From the cell containing the given text, extract its center point as (x, y) coordinate. 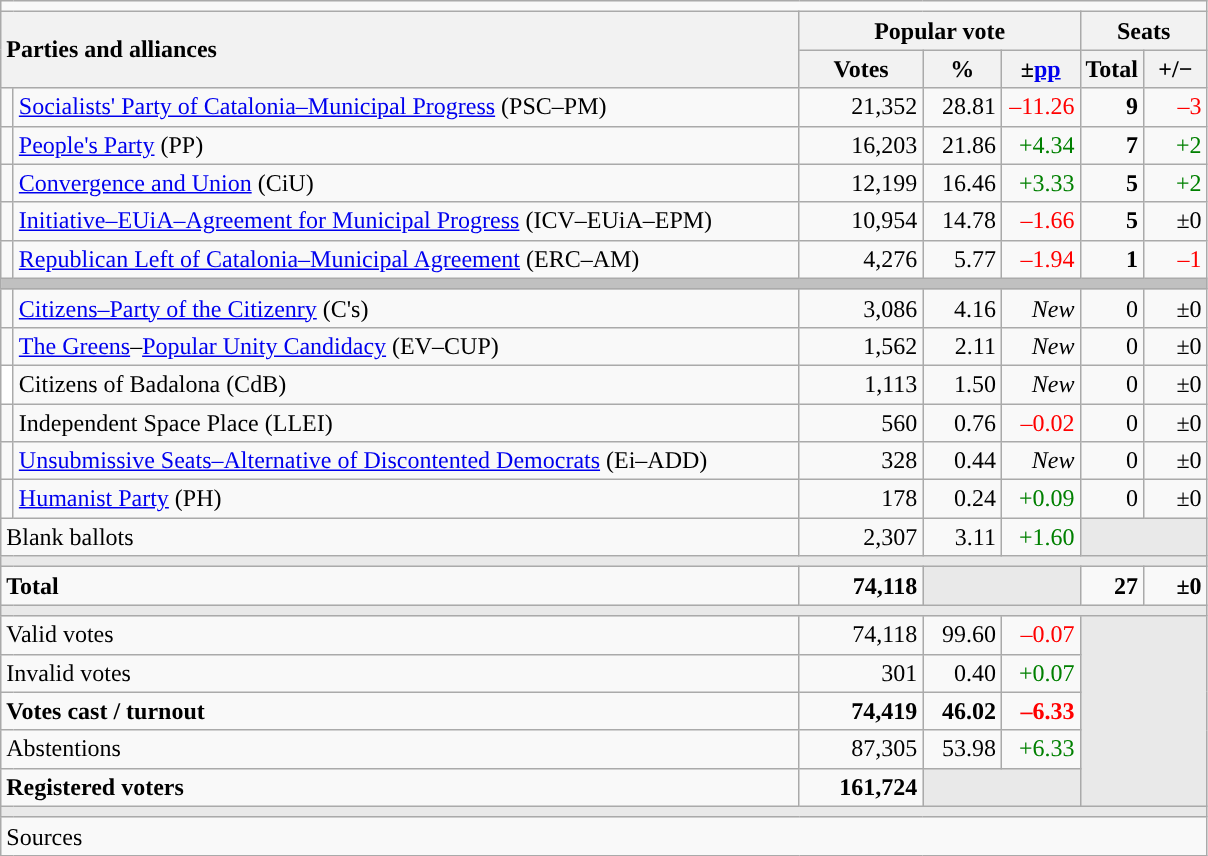
178 (861, 499)
–1.66 (1040, 221)
560 (861, 423)
The Greens–Popular Unity Candidacy (EV–CUP) (406, 346)
+1.60 (1040, 537)
Votes (861, 69)
0.76 (962, 423)
Parties and alliances (400, 50)
+0.07 (1040, 673)
Unsubmissive Seats–Alternative of Discontented Democrats (Ei–ADD) (406, 461)
53.98 (962, 749)
Valid votes (400, 635)
328 (861, 461)
Seats (1144, 31)
87,305 (861, 749)
±pp (1040, 69)
People's Party (PP) (406, 145)
Abstentions (400, 749)
16.46 (962, 183)
+6.33 (1040, 749)
+3.33 (1040, 183)
4,276 (861, 259)
1.50 (962, 384)
21.86 (962, 145)
2.11 (962, 346)
46.02 (962, 711)
Blank ballots (400, 537)
16,203 (861, 145)
% (962, 69)
1,113 (861, 384)
–11.26 (1040, 107)
161,724 (861, 787)
Convergence and Union (CiU) (406, 183)
12,199 (861, 183)
27 (1112, 586)
0.40 (962, 673)
10,954 (861, 221)
Socialists' Party of Catalonia–Municipal Progress (PSC–PM) (406, 107)
14.78 (962, 221)
Citizens of Badalona (CdB) (406, 384)
–3 (1176, 107)
Sources (604, 836)
+/− (1176, 69)
9 (1112, 107)
74,419 (861, 711)
7 (1112, 145)
0.24 (962, 499)
Popular vote (940, 31)
Votes cast / turnout (400, 711)
5.77 (962, 259)
3.11 (962, 537)
+0.09 (1040, 499)
1 (1112, 259)
99.60 (962, 635)
Humanist Party (PH) (406, 499)
4.16 (962, 308)
Independent Space Place (LLEI) (406, 423)
3,086 (861, 308)
–1.94 (1040, 259)
–1 (1176, 259)
–0.07 (1040, 635)
–0.02 (1040, 423)
–6.33 (1040, 711)
28.81 (962, 107)
+4.34 (1040, 145)
Citizens–Party of the Citizenry (C's) (406, 308)
0.44 (962, 461)
21,352 (861, 107)
301 (861, 673)
1,562 (861, 346)
2,307 (861, 537)
Registered voters (400, 787)
Republican Left of Catalonia–Municipal Agreement (ERC–AM) (406, 259)
Invalid votes (400, 673)
Initiative–EUiA–Agreement for Municipal Progress (ICV–EUiA–EPM) (406, 221)
